Provide the [x, y] coordinate of the cell's center where the given text is located.  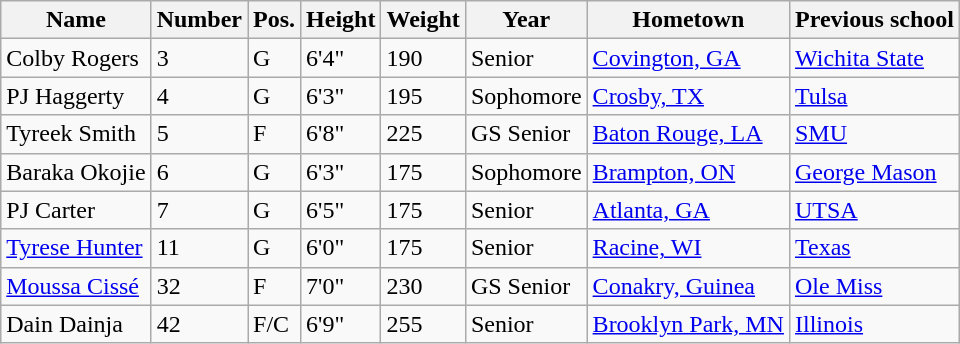
PJ Haggerty [76, 96]
F/C [274, 324]
190 [423, 58]
Tulsa [874, 96]
Crosby, TX [688, 96]
3 [199, 58]
UTSA [874, 210]
Racine, WI [688, 248]
195 [423, 96]
42 [199, 324]
6 [199, 172]
11 [199, 248]
Covington, GA [688, 58]
7 [199, 210]
32 [199, 286]
Hometown [688, 20]
7'0" [341, 286]
230 [423, 286]
Wichita State [874, 58]
Illinois [874, 324]
255 [423, 324]
6'9" [341, 324]
6'5" [341, 210]
Brooklyn Park, MN [688, 324]
Name [76, 20]
Year [526, 20]
Pos. [274, 20]
6'0" [341, 248]
Baraka Okojie [76, 172]
Ole Miss [874, 286]
Height [341, 20]
Tyrese Hunter [76, 248]
6'4" [341, 58]
George Mason [874, 172]
Number [199, 20]
Tyreek Smith [76, 134]
Baton Rouge, LA [688, 134]
Atlanta, GA [688, 210]
Moussa Cissé [76, 286]
Brampton, ON [688, 172]
Previous school [874, 20]
4 [199, 96]
Colby Rogers [76, 58]
Texas [874, 248]
SMU [874, 134]
5 [199, 134]
Weight [423, 20]
6'8" [341, 134]
225 [423, 134]
Conakry, Guinea [688, 286]
PJ Carter [76, 210]
Dain Dainja [76, 324]
